Capture the cell that displays the provided text and extract its (X, Y) central coordinate. 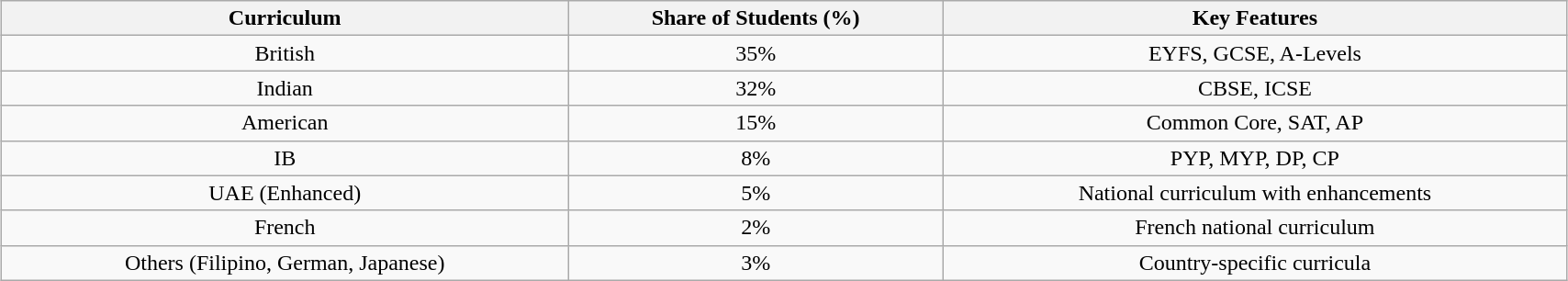
EYFS, GCSE, A-Levels (1254, 53)
Share of Students (%) (756, 18)
Common Core, SAT, AP (1254, 123)
8% (756, 158)
National curriculum with enhancements (1254, 193)
Country-specific curricula (1254, 263)
IB (285, 158)
5% (756, 193)
32% (756, 88)
15% (756, 123)
CBSE, ICSE (1254, 88)
3% (756, 263)
Curriculum (285, 18)
35% (756, 53)
French national curriculum (1254, 228)
Others (Filipino, German, Japanese) (285, 263)
Key Features (1254, 18)
2% (756, 228)
UAE (Enhanced) (285, 193)
British (285, 53)
Indian (285, 88)
French (285, 228)
American (285, 123)
PYP, MYP, DP, CP (1254, 158)
